Capture the cell that displays the provided text and extract its [x, y] central coordinate. 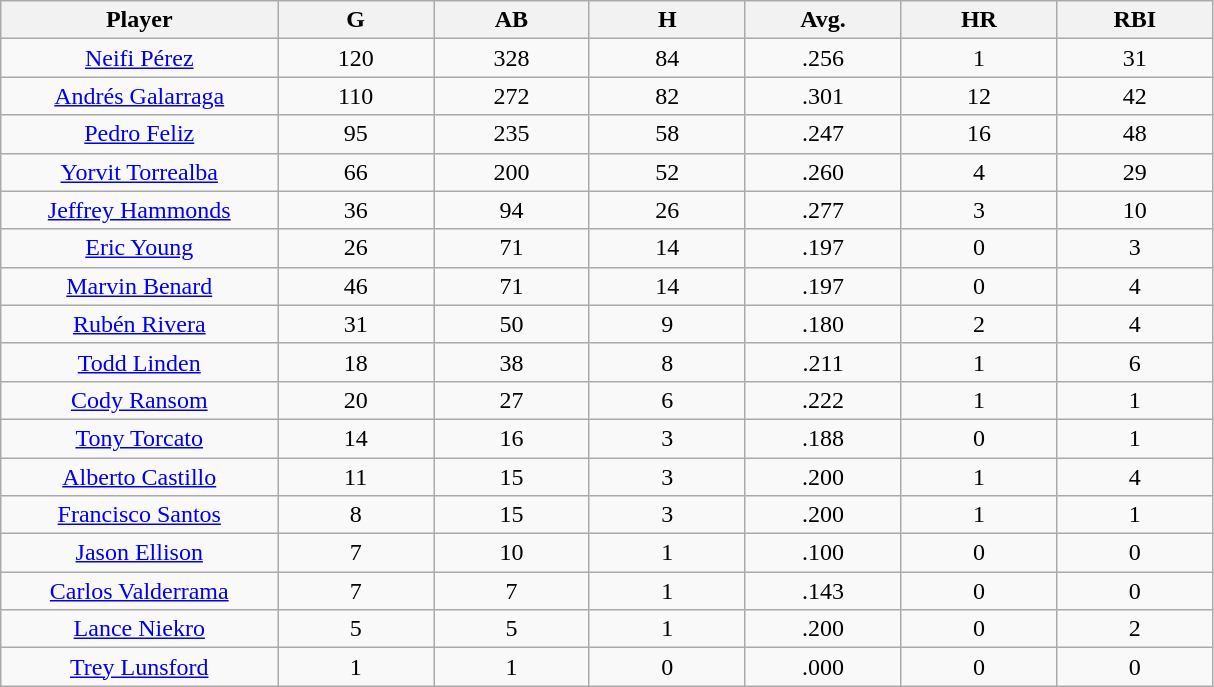
Eric Young [140, 248]
110 [356, 96]
.277 [823, 210]
18 [356, 362]
46 [356, 286]
52 [667, 172]
84 [667, 58]
Marvin Benard [140, 286]
AB [512, 20]
12 [979, 96]
Francisco Santos [140, 515]
20 [356, 400]
Cody Ransom [140, 400]
Rubén Rivera [140, 324]
9 [667, 324]
235 [512, 134]
.211 [823, 362]
36 [356, 210]
Player [140, 20]
.100 [823, 553]
Lance Niekro [140, 629]
82 [667, 96]
Avg. [823, 20]
328 [512, 58]
.180 [823, 324]
58 [667, 134]
48 [1135, 134]
Alberto Castillo [140, 477]
27 [512, 400]
38 [512, 362]
Pedro Feliz [140, 134]
272 [512, 96]
11 [356, 477]
Todd Linden [140, 362]
.260 [823, 172]
Tony Torcato [140, 438]
.256 [823, 58]
Jeffrey Hammonds [140, 210]
.143 [823, 591]
.301 [823, 96]
H [667, 20]
66 [356, 172]
HR [979, 20]
Jason Ellison [140, 553]
95 [356, 134]
Andrés Galarraga [140, 96]
120 [356, 58]
200 [512, 172]
Yorvit Torrealba [140, 172]
29 [1135, 172]
94 [512, 210]
RBI [1135, 20]
Neifi Pérez [140, 58]
.188 [823, 438]
50 [512, 324]
42 [1135, 96]
.000 [823, 667]
.247 [823, 134]
Carlos Valderrama [140, 591]
G [356, 20]
.222 [823, 400]
Trey Lunsford [140, 667]
